Return the (x, y) coordinate for the center point of the cell that contains the specified text.  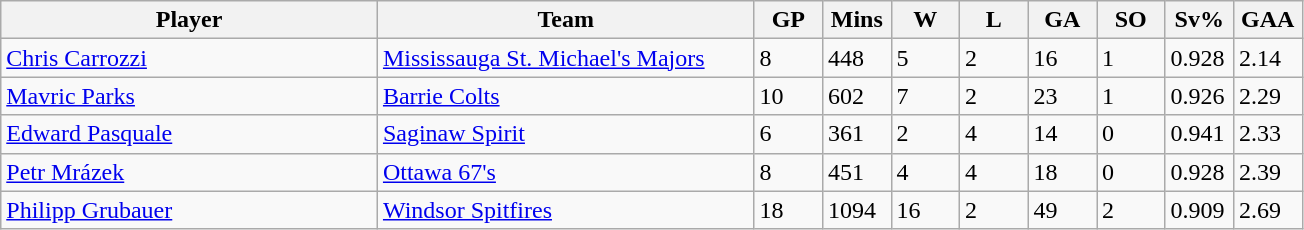
Ottawa 67's (566, 172)
0.909 (1199, 210)
1094 (857, 210)
Saginaw Spirit (566, 134)
Team (566, 20)
0.926 (1199, 96)
2.14 (1268, 58)
451 (857, 172)
Chris Carrozzi (190, 58)
602 (857, 96)
448 (857, 58)
2.29 (1268, 96)
2.69 (1268, 210)
49 (1062, 210)
2.39 (1268, 172)
0.941 (1199, 134)
Windsor Spitfires (566, 210)
Edward Pasquale (190, 134)
GP (788, 20)
W (925, 20)
7 (925, 96)
6 (788, 134)
Mississauga St. Michael's Majors (566, 58)
GA (1062, 20)
Petr Mrázek (190, 172)
5 (925, 58)
2.33 (1268, 134)
361 (857, 134)
Player (190, 20)
10 (788, 96)
Sv% (1199, 20)
Barrie Colts (566, 96)
Mins (857, 20)
Mavric Parks (190, 96)
Philipp Grubauer (190, 210)
GAA (1268, 20)
14 (1062, 134)
L (994, 20)
23 (1062, 96)
SO (1130, 20)
